For the text-containing cell, return its midpoint in (x, y) coordinate format. 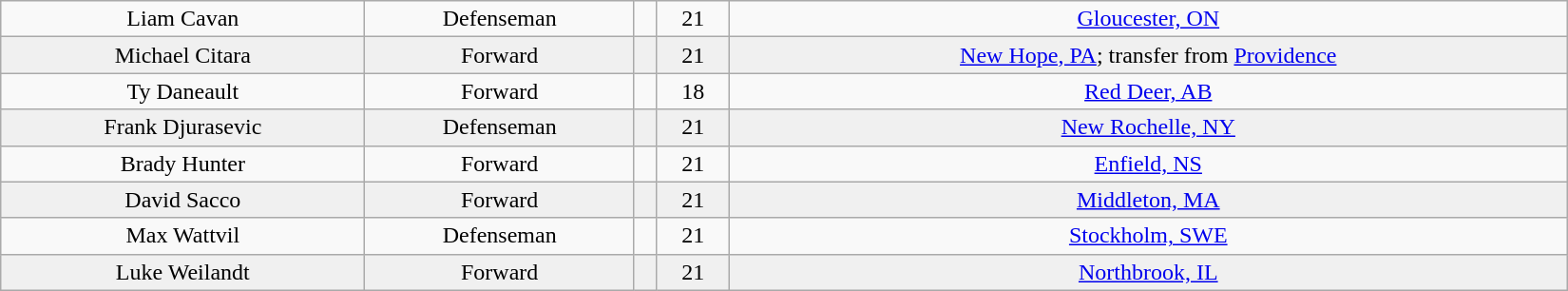
New Hope, PA; transfer from Providence (1148, 55)
Gloucester, ON (1148, 19)
Northbrook, IL (1148, 272)
18 (693, 91)
Middleton, MA (1148, 200)
Michael Citara (182, 55)
Stockholm, SWE (1148, 236)
David Sacco (182, 200)
Luke Weilandt (182, 272)
Enfield, NS (1148, 164)
Ty Daneault (182, 91)
Max Wattvil (182, 236)
Brady Hunter (182, 164)
Liam Cavan (182, 19)
Frank Djurasevic (182, 127)
Red Deer, AB (1148, 91)
New Rochelle, NY (1148, 127)
